Extract the (x, y) coordinate from the center of the cell holding the provided text.  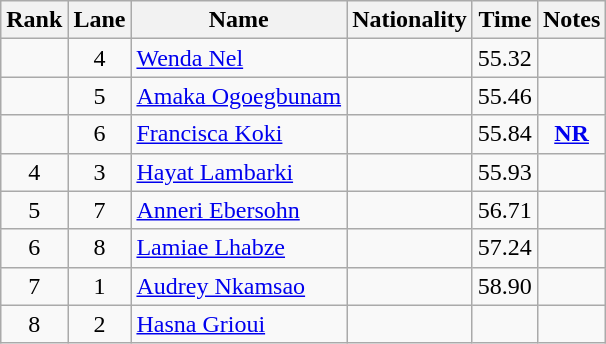
Nationality (410, 20)
1 (100, 286)
3 (100, 172)
Hasna Grioui (239, 324)
55.93 (504, 172)
Lamiae Lhabze (239, 248)
55.84 (504, 134)
58.90 (504, 286)
Hayat Lambarki (239, 172)
Notes (571, 20)
56.71 (504, 210)
Francisca Koki (239, 134)
Audrey Nkamsao (239, 286)
Wenda Nel (239, 58)
55.46 (504, 96)
57.24 (504, 248)
Rank (34, 20)
55.32 (504, 58)
NR (571, 134)
Anneri Ebersohn (239, 210)
2 (100, 324)
Name (239, 20)
Amaka Ogoegbunam (239, 96)
Lane (100, 20)
Time (504, 20)
